Return (X, Y) of the center of cell containing provided text 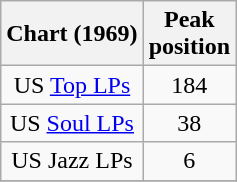
6 (189, 161)
Chart (1969) (72, 34)
US Jazz LPs (72, 161)
US Soul LPs (72, 123)
US Top LPs (72, 85)
38 (189, 123)
184 (189, 85)
Peakposition (189, 34)
